Provide the [X, Y] coordinate of the cell's center where the given text is located.  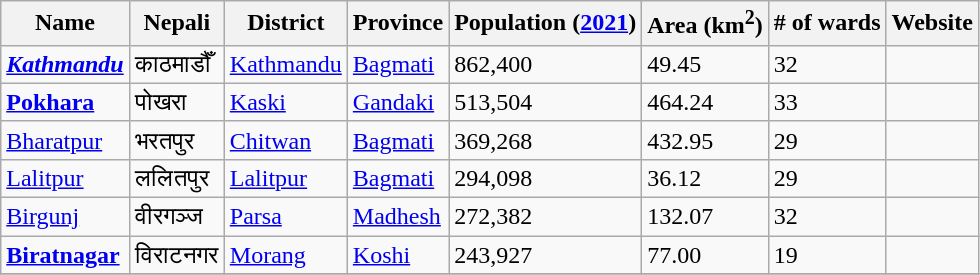
Birgunj [65, 217]
Koshi [398, 255]
Nepali [176, 24]
464.24 [706, 102]
काठमाडौँ [176, 64]
भरतपुर [176, 140]
District [286, 24]
Area (km2) [706, 24]
Pokhara [65, 102]
Madhesh [398, 217]
862,400 [546, 64]
243,927 [546, 255]
77.00 [706, 255]
ललितपुर [176, 178]
Chitwan [286, 140]
49.45 [706, 64]
# of wards [827, 24]
वीरगञ्ज [176, 217]
Bharatpur [65, 140]
विराटनगर [176, 255]
19 [827, 255]
पोखरा [176, 102]
513,504 [546, 102]
432.95 [706, 140]
Gandaki [398, 102]
272,382 [546, 217]
369,268 [546, 140]
Parsa [286, 217]
294,098 [546, 178]
Morang [286, 255]
132.07 [706, 217]
Website [932, 24]
Province [398, 24]
Kaski [286, 102]
Population (2021) [546, 24]
36.12 [706, 178]
Biratnagar [65, 255]
33 [827, 102]
Name [65, 24]
